For the text-containing cell, return its midpoint in (X, Y) coordinate format. 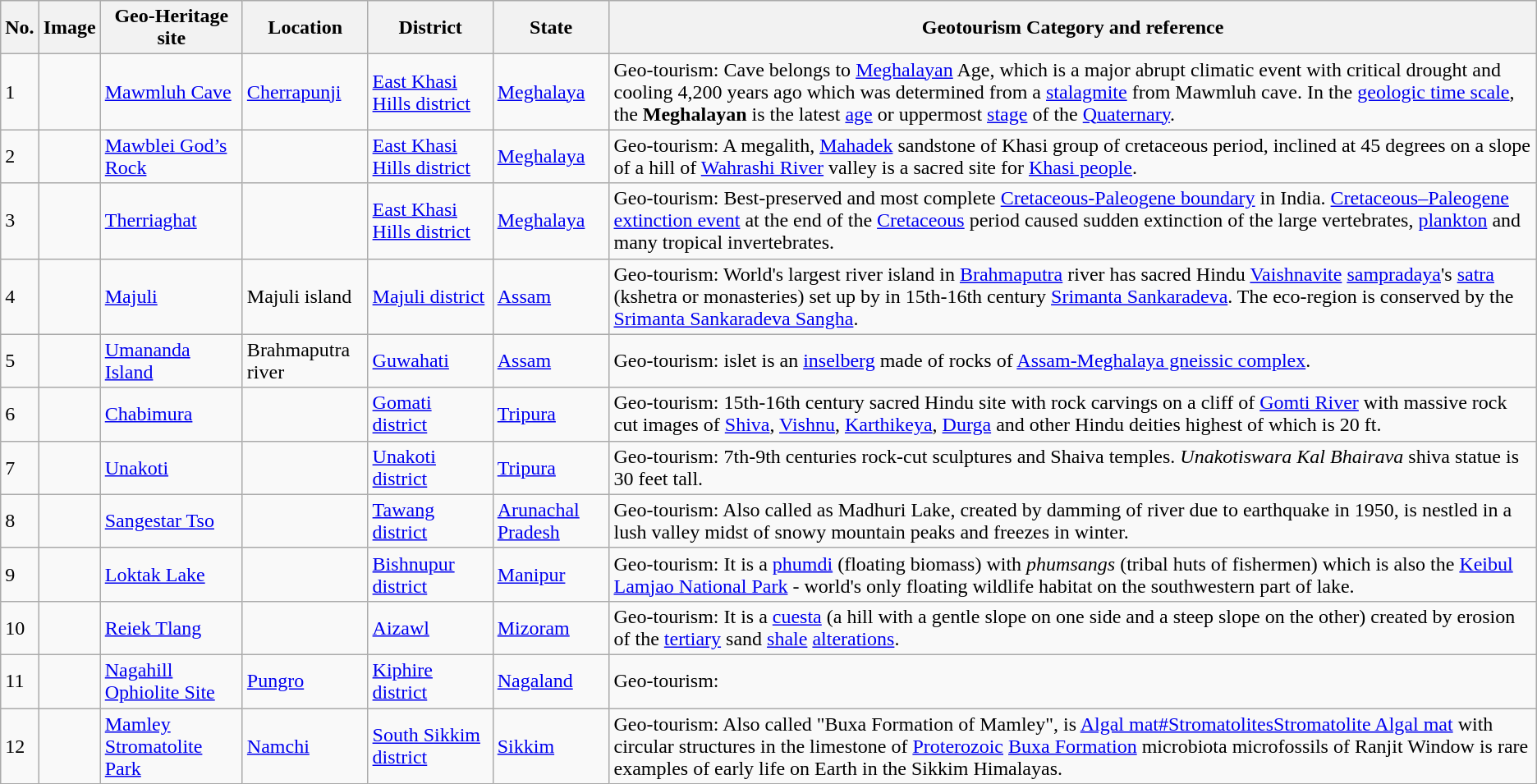
Arunachal Pradesh (551, 520)
Gomati district (430, 414)
State (551, 28)
Namchi (305, 745)
Majuli district (430, 296)
Tawang district (430, 520)
Mawmluh Cave (171, 92)
Umananda Island (171, 361)
Geo-tourism: islet is an inselberg made of rocks of Assam-Meghalaya gneissic complex. (1072, 361)
Manipur (551, 575)
Therriaghat (171, 221)
Geo-Heritage site (171, 28)
Guwahati (430, 361)
8 (20, 520)
6 (20, 414)
3 (20, 221)
Nagaland (551, 681)
No. (20, 28)
Geotourism Category and reference (1072, 28)
Mizoram (551, 627)
5 (20, 361)
District (430, 28)
Location (305, 28)
Unakoti district (430, 468)
Majuli island (305, 296)
Unakoti (171, 468)
12 (20, 745)
1 (20, 92)
Brahmaputra river (305, 361)
Sangestar Tso (171, 520)
9 (20, 575)
Majuli (171, 296)
Aizawl (430, 627)
Bishnupur district (430, 575)
10 (20, 627)
Nagahill Ophiolite Site (171, 681)
Cherrapunji (305, 92)
Loktak Lake (171, 575)
2 (20, 156)
Sikkim (551, 745)
11 (20, 681)
Mamley Stromatolite Park (171, 745)
Geo-tourism: 7th-9th centuries rock-cut sculptures and Shaiva temples. Unakotiswara Kal Bhairava shiva statue is 30 feet tall. (1072, 468)
7 (20, 468)
Chabimura (171, 414)
4 (20, 296)
Kiphire district (430, 681)
Geo-tourism: (1072, 681)
South Sikkim district (430, 745)
Pungro (305, 681)
Reiek Tlang (171, 627)
Image (69, 28)
Mawblei God’s Rock (171, 156)
